Determine the (x, y) coordinate at the center of the cell enclosing the given text.  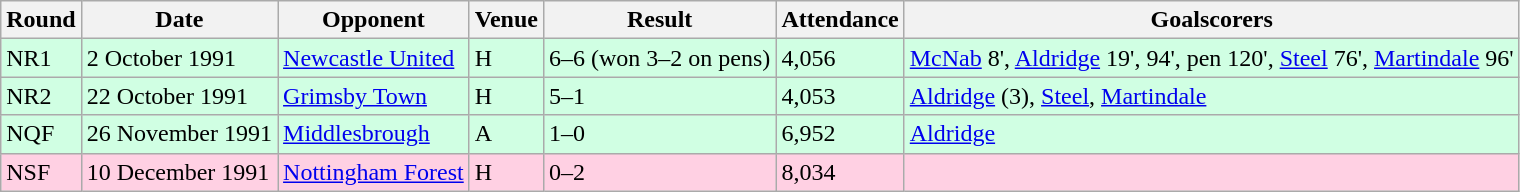
Newcastle United (374, 58)
0–2 (659, 172)
Result (659, 20)
26 November 1991 (179, 134)
4,053 (840, 96)
2 October 1991 (179, 58)
6–6 (won 3–2 on pens) (659, 58)
1–0 (659, 134)
Date (179, 20)
A (506, 134)
NSF (41, 172)
Round (41, 20)
5–1 (659, 96)
Aldridge (1212, 134)
Opponent (374, 20)
NR2 (41, 96)
Attendance (840, 20)
6,952 (840, 134)
Nottingham Forest (374, 172)
McNab 8', Aldridge 19', 94', pen 120', Steel 76', Martindale 96' (1212, 58)
NQF (41, 134)
NR1 (41, 58)
Aldridge (3), Steel, Martindale (1212, 96)
22 October 1991 (179, 96)
10 December 1991 (179, 172)
Middlesbrough (374, 134)
Venue (506, 20)
Goalscorers (1212, 20)
8,034 (840, 172)
Grimsby Town (374, 96)
4,056 (840, 58)
